For the text-containing cell, return its midpoint in (X, Y) coordinate format. 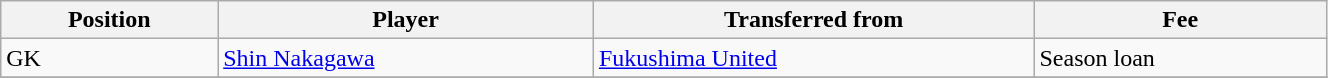
Season loan (1180, 58)
Fee (1180, 20)
Player (406, 20)
Shin Nakagawa (406, 58)
Fukushima United (814, 58)
Transferred from (814, 20)
GK (110, 58)
Position (110, 20)
